Scan for the cell matching the given text and deliver its (X, Y) coordinate at center. 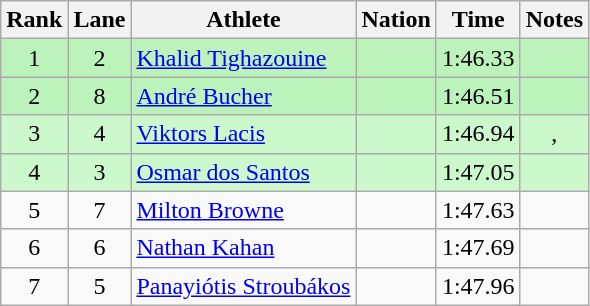
, (554, 134)
8 (100, 96)
Rank (34, 20)
Panayiótis Stroubákos (244, 286)
Lane (100, 20)
1:46.51 (478, 96)
1:46.94 (478, 134)
Viktors Lacis (244, 134)
Khalid Tighazouine (244, 58)
1:47.05 (478, 172)
Athlete (244, 20)
Notes (554, 20)
André Bucher (244, 96)
Osmar dos Santos (244, 172)
Nation (396, 20)
1:47.69 (478, 248)
Time (478, 20)
1:47.63 (478, 210)
1 (34, 58)
1:46.33 (478, 58)
Nathan Kahan (244, 248)
Milton Browne (244, 210)
1:47.96 (478, 286)
